For the text-containing cell, return its midpoint in (x, y) coordinate format. 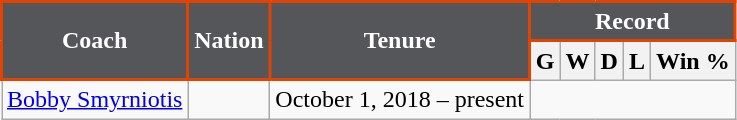
Bobby Smyrniotis (95, 100)
October 1, 2018 – present (400, 100)
Win % (694, 60)
Tenure (400, 41)
W (578, 60)
L (636, 60)
Record (633, 22)
G (545, 60)
Coach (95, 41)
D (609, 60)
Nation (229, 41)
